Scan for the cell matching the given text and deliver its [x, y] coordinate at center. 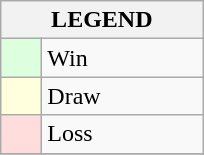
Draw [122, 96]
LEGEND [102, 20]
Loss [122, 134]
Win [122, 58]
